Find where the given text appears and provide that cell's center as [X, Y] coordinate. 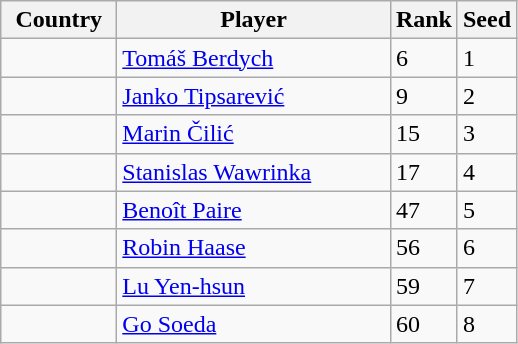
Benoît Paire [254, 210]
Player [254, 20]
9 [424, 96]
47 [424, 210]
Country [59, 20]
Stanislas Wawrinka [254, 172]
Robin Haase [254, 248]
Lu Yen-hsun [254, 286]
60 [424, 324]
Seed [486, 20]
17 [424, 172]
1 [486, 58]
Marin Čilić [254, 134]
59 [424, 286]
5 [486, 210]
Tomáš Berdych [254, 58]
15 [424, 134]
8 [486, 324]
Janko Tipsarević [254, 96]
3 [486, 134]
2 [486, 96]
7 [486, 286]
4 [486, 172]
Rank [424, 20]
56 [424, 248]
Go Soeda [254, 324]
